Pinpoint the cell where the given text exists, returning its [x, y] midpoint coordinate. 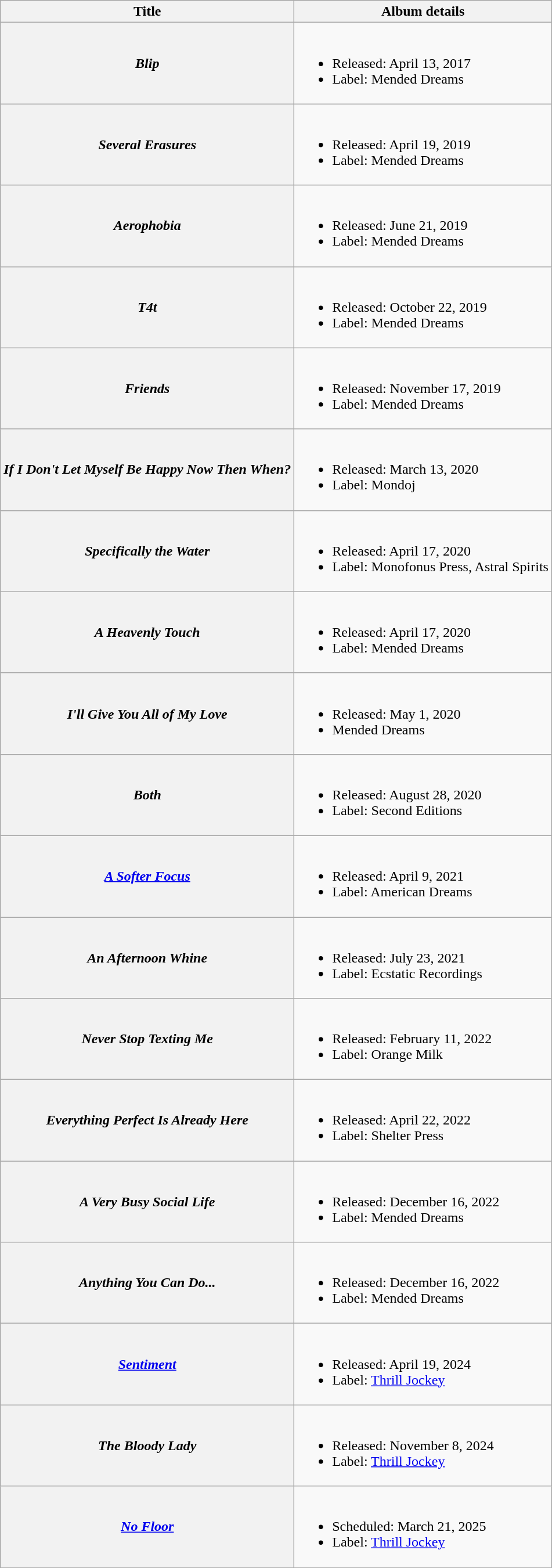
No Floor [147, 1527]
Several Erasures [147, 145]
A Heavenly Touch [147, 632]
Scheduled: March 21, 2025Label: Thrill Jockey [423, 1527]
Released: November 8, 2024Label: Thrill Jockey [423, 1446]
Sentiment [147, 1364]
Released: July 23, 2021Label: Ecstatic Recordings [423, 958]
Title [147, 12]
Aerophobia [147, 226]
Released: April 17, 2020Label: Mended Dreams [423, 632]
Released: August 28, 2020Label: Second Editions [423, 795]
A Very Busy Social Life [147, 1202]
Album details [423, 12]
Released: April 19, 2024Label: Thrill Jockey [423, 1364]
Blip [147, 63]
Never Stop Texting Me [147, 1039]
Released: April 9, 2021Label: American Dreams [423, 876]
Released: May 1, 2020Mended Dreams [423, 713]
Specifically the Water [147, 551]
T4t [147, 307]
Anything You Can Do... [147, 1283]
If I Don't Let Myself Be Happy Now Then When? [147, 470]
Everything Perfect Is Already Here [147, 1120]
An Afternoon Whine [147, 958]
Released: April 22, 2022Label: Shelter Press [423, 1120]
Released: April 19, 2019Label: Mended Dreams [423, 145]
Released: October 22, 2019Label: Mended Dreams [423, 307]
Both [147, 795]
Friends [147, 388]
Released: June 21, 2019Label: Mended Dreams [423, 226]
Released: April 13, 2017Label: Mended Dreams [423, 63]
Released: November 17, 2019Label: Mended Dreams [423, 388]
Released: February 11, 2022Label: Orange Milk [423, 1039]
A Softer Focus [147, 876]
The Bloody Lady [147, 1446]
Released: March 13, 2020Label: Mondoj [423, 470]
Released: April 17, 2020Label: Monofonus Press, Astral Spirits [423, 551]
I'll Give You All of My Love [147, 713]
